Scan for the cell matching the given text and deliver its (X, Y) coordinate at center. 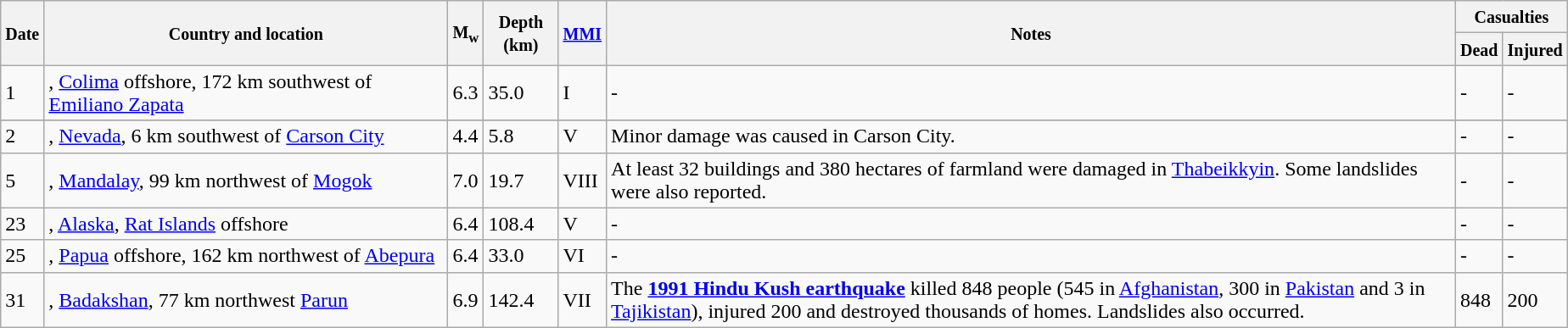
Injured (1535, 49)
Minor damage was caused in Carson City. (1032, 136)
Casualties (1511, 17)
VII (582, 300)
25 (22, 256)
VI (582, 256)
, Papua offshore, 162 km northwest of Abepura (246, 256)
, Nevada, 6 km southwest of Carson City (246, 136)
7.0 (466, 180)
6.3 (466, 93)
35.0 (521, 93)
142.4 (521, 300)
, Alaska, Rat Islands offshore (246, 224)
19.7 (521, 180)
108.4 (521, 224)
1 (22, 93)
Notes (1032, 33)
MMI (582, 33)
2 (22, 136)
VIII (582, 180)
848 (1479, 300)
, Mandalay, 99 km northwest of Mogok (246, 180)
At least 32 buildings and 380 hectares of farmland were damaged in Thabeikkyin. Some landslides were also reported. (1032, 180)
Date (22, 33)
5.8 (521, 136)
I (582, 93)
200 (1535, 300)
Country and location (246, 33)
, Colima offshore, 172 km southwest of Emiliano Zapata (246, 93)
5 (22, 180)
31 (22, 300)
23 (22, 224)
, Badakshan, 77 km northwest Parun (246, 300)
Depth (km) (521, 33)
Dead (1479, 49)
4.4 (466, 136)
33.0 (521, 256)
Mw (466, 33)
6.9 (466, 300)
